Output the [x, y] coordinate of the center of the cell containing the given text.  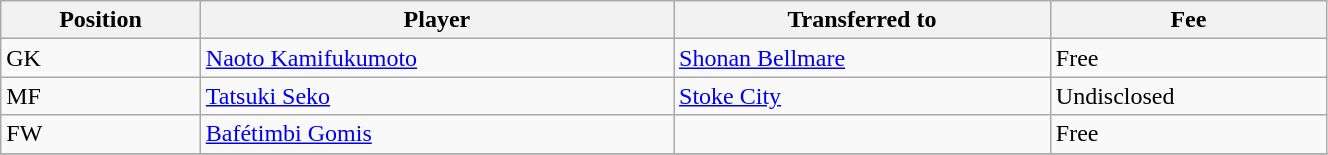
MF [101, 96]
Stoke City [862, 96]
Undisclosed [1188, 96]
Shonan Bellmare [862, 58]
FW [101, 134]
Fee [1188, 20]
GK [101, 58]
Transferred to [862, 20]
Position [101, 20]
Player [436, 20]
Naoto Kamifukumoto [436, 58]
Tatsuki Seko [436, 96]
Bafétimbi Gomis [436, 134]
